Search for the cell housing the specified text and yield its (X, Y) center coordinate. 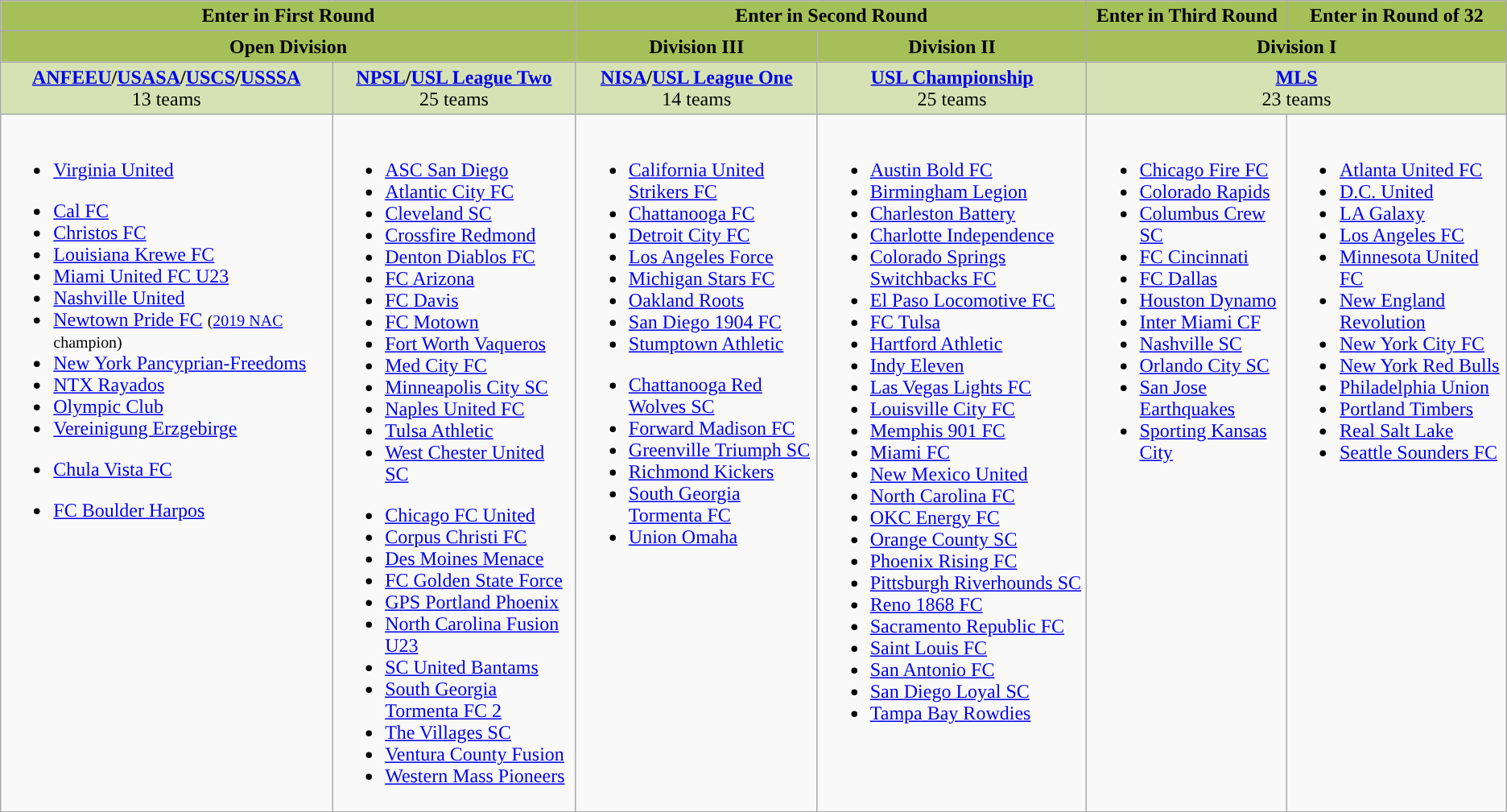
Enter in Second Round (831, 16)
ANFEEU/USASA/USCS/USSSA13 teams (167, 89)
Enter in First Round (288, 16)
Enter in Round of 32 (1396, 16)
Open Division (288, 47)
Enter in Third Round (1187, 16)
NISA/USL League One14 teams (696, 89)
USL Championship25 teams (952, 89)
MLS23 teams (1296, 89)
NPSL/USL League Two25 teams (454, 89)
Division III (696, 47)
Division II (952, 47)
Division I (1296, 47)
